From the cell containing the given text, extract its center point as [x, y] coordinate. 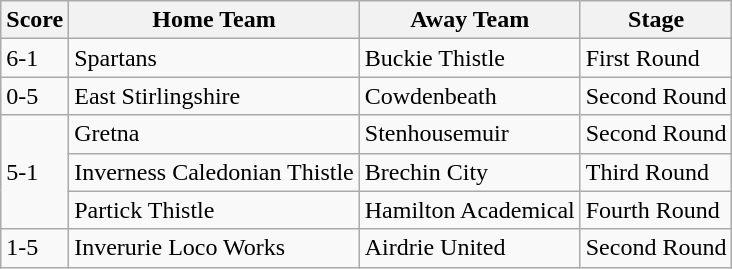
0-5 [35, 96]
Hamilton Academical [470, 210]
Home Team [214, 20]
Gretna [214, 134]
Inverurie Loco Works [214, 248]
Partick Thistle [214, 210]
1-5 [35, 248]
Away Team [470, 20]
6-1 [35, 58]
5-1 [35, 172]
Fourth Round [656, 210]
Brechin City [470, 172]
Inverness Caledonian Thistle [214, 172]
Stage [656, 20]
East Stirlingshire [214, 96]
First Round [656, 58]
Buckie Thistle [470, 58]
Stenhousemuir [470, 134]
Airdrie United [470, 248]
Score [35, 20]
Cowdenbeath [470, 96]
Spartans [214, 58]
Third Round [656, 172]
